Return (X, Y) of the center of cell containing provided text 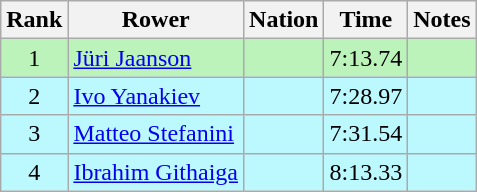
Jüri Jaanson (156, 58)
8:13.33 (366, 172)
Ibrahim Githaiga (156, 172)
Rower (156, 20)
Time (366, 20)
7:13.74 (366, 58)
3 (34, 134)
7:31.54 (366, 134)
Notes (442, 20)
Matteo Stefanini (156, 134)
2 (34, 96)
4 (34, 172)
Rank (34, 20)
Ivo Yanakiev (156, 96)
1 (34, 58)
Nation (284, 20)
7:28.97 (366, 96)
